Find where the given text appears and provide that cell's center as (X, Y) coordinate. 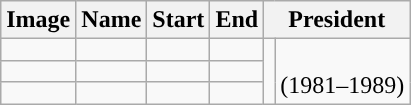
(1981–1989) (342, 72)
Start (178, 20)
End (237, 20)
Name (112, 20)
Image (38, 20)
President (337, 20)
